Return (x, y) of the center of cell containing provided text 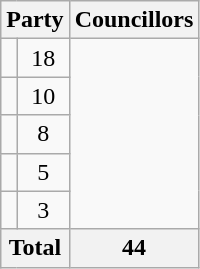
8 (43, 134)
44 (134, 248)
3 (43, 210)
10 (43, 96)
Councillors (134, 20)
Total (35, 248)
Party (35, 20)
5 (43, 172)
18 (43, 58)
